Extract the [x, y] coordinate from the center of the cell holding the provided text.  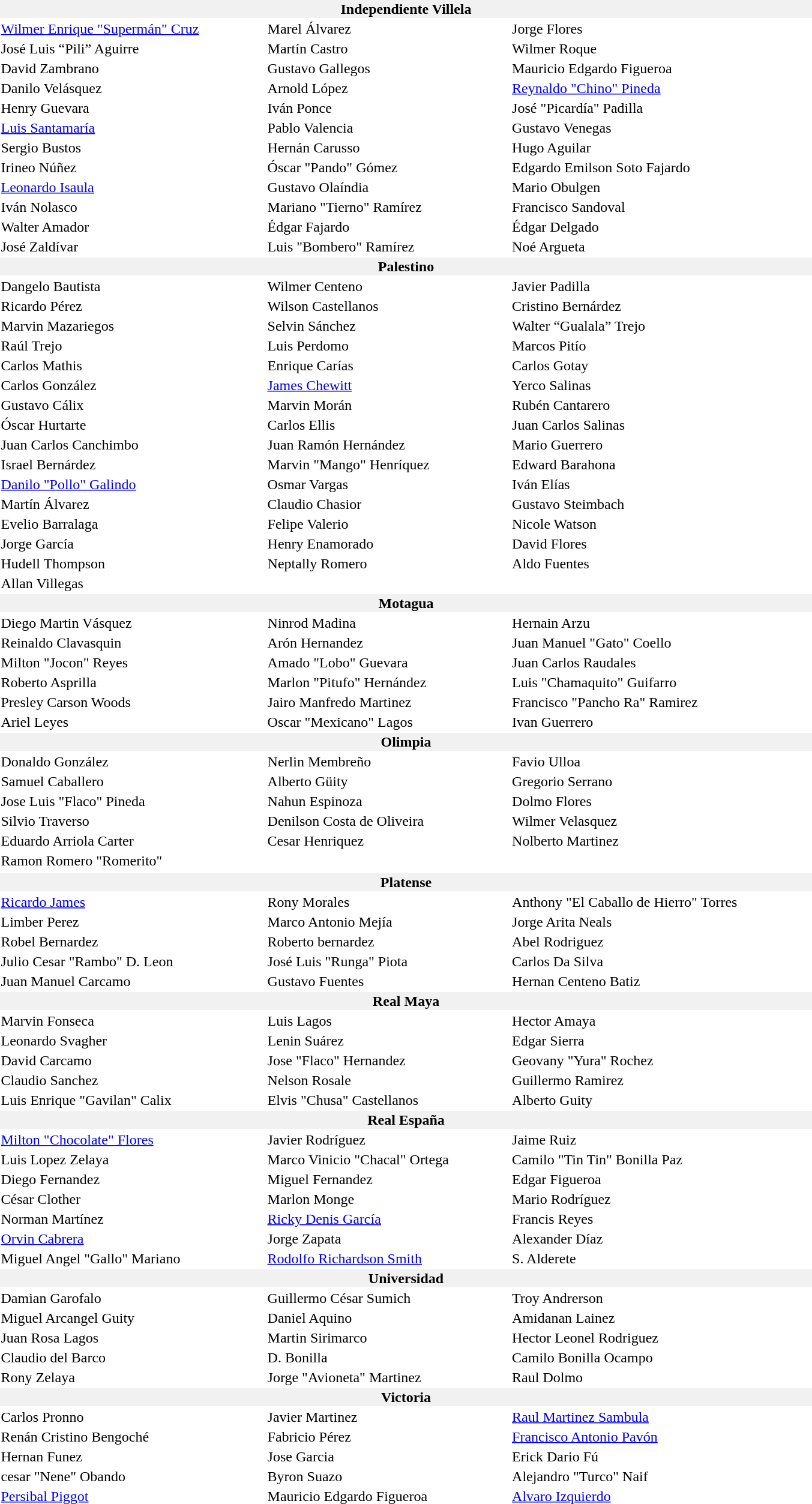
José Zaldívar [132, 247]
Miguel Angel "Gallo" Mariano [132, 1259]
Francisco "Pancho Ra" Ramirez [661, 702]
Marlon Monge [388, 1199]
Raul Martinez Sambula [661, 1417]
Walter “Gualala” Trejo [661, 326]
Favio Ulloa [661, 762]
Juan Carlos Salinas [661, 425]
Ricardo James [132, 902]
Jaime Ruiz [661, 1140]
Juan Carlos Canchimbo [132, 445]
Oscar "Mexicano" Lagos [388, 722]
Guillermo Ramirez [661, 1080]
Carlos Mathis [132, 365]
Denilson Costa de Oliveira [388, 821]
Geovany "Yura" Rochez [661, 1060]
Independiente Villela [406, 9]
Henry Guevara [132, 108]
Óscar Hurtarte [132, 425]
Marco Antonio Mejía [388, 922]
Jose Garcia [388, 1457]
Renán Cristino Bengoché [132, 1437]
Rony Zelaya [132, 1377]
Dolmo Flores [661, 801]
Leonardo Isaula [132, 187]
Henry Enamorado [388, 544]
cesar "Nene" Obando [132, 1476]
Hernain Arzu [661, 623]
Danilo Velásquez [132, 88]
Marel Álvarez [388, 29]
Iván Nolasco [132, 207]
Rubén Cantarero [661, 405]
Abel Rodriguez [661, 942]
Jairo Manfredo Martinez [388, 702]
Allan Villegas [132, 583]
Alberto Güity [388, 781]
Marlon "Pitufo" Hernández [388, 682]
Ramon Romero "Romerito" [132, 861]
Carlos Da Silva [661, 961]
Juan Rosa Lagos [132, 1338]
Edgar Figueroa [661, 1179]
Wilmer Enrique "Supermán" Cruz [132, 29]
Donaldo González [132, 762]
Ricardo Pérez [132, 306]
Marvin Mazariegos [132, 326]
Miguel Fernandez [388, 1179]
Nolberto Martinez [661, 841]
Reynaldo "Chino" Pineda [661, 88]
Hector Leonel Rodriguez [661, 1338]
Hugo Aguilar [661, 148]
Guillermo César Sumich [388, 1298]
Edward Barahona [661, 465]
Erick Dario Fú [661, 1457]
Javier Padilla [661, 286]
Arnold López [388, 88]
Yerco Salinas [661, 385]
Danilo "Pollo" Galindo [132, 484]
José Luis “Pili” Aguirre [132, 49]
Hernan Centeno Batiz [661, 981]
Rony Morales [388, 902]
César Clother [132, 1199]
David Carcamo [132, 1060]
Marvin Morán [388, 405]
Luis Santamaría [132, 128]
Arón Hernandez [388, 643]
Reinaldo Clavasquin [132, 643]
José Luis "Runga" Piota [388, 961]
Ivan Guerrero [661, 722]
Hector Amaya [661, 1021]
Hernán Carusso [388, 148]
Sergio Bustos [132, 148]
Nicole Watson [661, 524]
Jose "Flaco" Hernandez [388, 1060]
Nahun Espinoza [388, 801]
Evelio Barralaga [132, 524]
David Zambrano [132, 68]
Wilmer Roque [661, 49]
Mariano "Tierno" Ramírez [388, 207]
Elvis "Chusa" Castellanos [388, 1100]
Nerlin Membreño [388, 762]
Damian Garofalo [132, 1298]
Palestino [406, 266]
Gregorio Serrano [661, 781]
Jorge Arita Neals [661, 922]
Luis "Chamaquito" Guifarro [661, 682]
Juan Manuel Carcamo [132, 981]
Alexander Díaz [661, 1239]
Silvio Traverso [132, 821]
Mario Rodríguez [661, 1199]
Leonardo Svagher [132, 1041]
Hudell Thompson [132, 564]
Óscar "Pando" Gómez [388, 167]
Martín Castro [388, 49]
Edgardo Emilson Soto Fajardo [661, 167]
Walter Amador [132, 227]
Javier Rodríguez [388, 1140]
Édgar Fajardo [388, 227]
Orvin Cabrera [132, 1239]
Nelson Rosale [388, 1080]
Gustavo Steimbach [661, 504]
Martín Álvarez [132, 504]
Francis Reyes [661, 1219]
Marco Vinicio "Chacal" Ortega [388, 1160]
Felipe Valerio [388, 524]
Claudio Sanchez [132, 1080]
Victoria [406, 1397]
Mario Guerrero [661, 445]
Jorge Flores [661, 29]
Carlos González [132, 385]
Ariel Leyes [132, 722]
S. Alderete [661, 1259]
Wilson Castellanos [388, 306]
Luis "Bombero" Ramírez [388, 247]
Enrique Carías [388, 365]
Rodolfo Richardson Smith [388, 1259]
Cristino Bernárdez [661, 306]
Raúl Trejo [132, 346]
Byron Suazo [388, 1476]
Milton "Jocon" Reyes [132, 663]
Marvin Fonseca [132, 1021]
Martin Sirimarco [388, 1338]
Irineo Núñez [132, 167]
Julio Cesar "Rambo" D. Leon [132, 961]
Iván Elías [661, 484]
Presley Carson Woods [132, 702]
Noé Argueta [661, 247]
Luis Perdomo [388, 346]
Olimpia [406, 742]
Cesar Henriquez [388, 841]
Real España [406, 1120]
Norman Martínez [132, 1219]
Miguel Arcangel Guity [132, 1318]
Universidad [406, 1278]
Marvin "Mango" Henríquez [388, 465]
Camilo "Tin Tin" Bonilla Paz [661, 1160]
Aldo Fuentes [661, 564]
José "Picardía" Padilla [661, 108]
Gustavo Olaíndia [388, 187]
David Flores [661, 544]
Edgar Sierra [661, 1041]
Luis Enrique "Gavilan" Calix [132, 1100]
Juan Ramón Hernández [388, 445]
Real Maya [406, 1001]
Hernan Funez [132, 1457]
Gustavo Venegas [661, 128]
Mario Obulgen [661, 187]
Lenin Suárez [388, 1041]
Camilo Bonilla Ocampo [661, 1358]
Amidanan Lainez [661, 1318]
Mauricio Edgardo Figueroa [661, 68]
Luis Lopez Zelaya [132, 1160]
Carlos Gotay [661, 365]
Pablo Valencia [388, 128]
Wilmer Centeno [388, 286]
Gustavo Gallegos [388, 68]
Javier Martinez [388, 1417]
Wilmer Velasquez [661, 821]
Claudio Chasior [388, 504]
Amado "Lobo" Guevara [388, 663]
James Chewitt [388, 385]
Jorge Zapata [388, 1239]
Daniel Aquino [388, 1318]
Juan Carlos Raudales [661, 663]
Fabricio Pérez [388, 1437]
Robel Bernardez [132, 942]
Diego Martin Vásquez [132, 623]
Diego Fernandez [132, 1179]
Carlos Pronno [132, 1417]
Limber Perez [132, 922]
Milton "Chocolate" Flores [132, 1140]
Alejandro "Turco" Naif [661, 1476]
Gustavo Fuentes [388, 981]
Roberto bernardez [388, 942]
D. Bonilla [388, 1358]
Claudio del Barco [132, 1358]
Carlos Ellis [388, 425]
Israel Bernárdez [132, 465]
Platense [406, 882]
Édgar Delgado [661, 227]
Troy Andrerson [661, 1298]
Francisco Antonio Pavón [661, 1437]
Motagua [406, 603]
Marcos Pitío [661, 346]
Ricky Denis García [388, 1219]
Francisco Sandoval [661, 207]
Ninrod Madina [388, 623]
Luis Lagos [388, 1021]
Dangelo Bautista [132, 286]
Alberto Guity [661, 1100]
Jose Luis "Flaco" Pineda [132, 801]
Neptally Romero [388, 564]
Jorge García [132, 544]
Jorge "Avioneta" Martinez [388, 1377]
Juan Manuel "Gato" Coello [661, 643]
Gustavo Cálix [132, 405]
Eduardo Arriola Carter [132, 841]
Anthony "El Caballo de Hierro" Torres [661, 902]
Roberto Asprilla [132, 682]
Samuel Caballero [132, 781]
Osmar Vargas [388, 484]
Iván Ponce [388, 108]
Raul Dolmo [661, 1377]
Selvin Sánchez [388, 326]
